From the cell containing the given text, extract its center point as (x, y) coordinate. 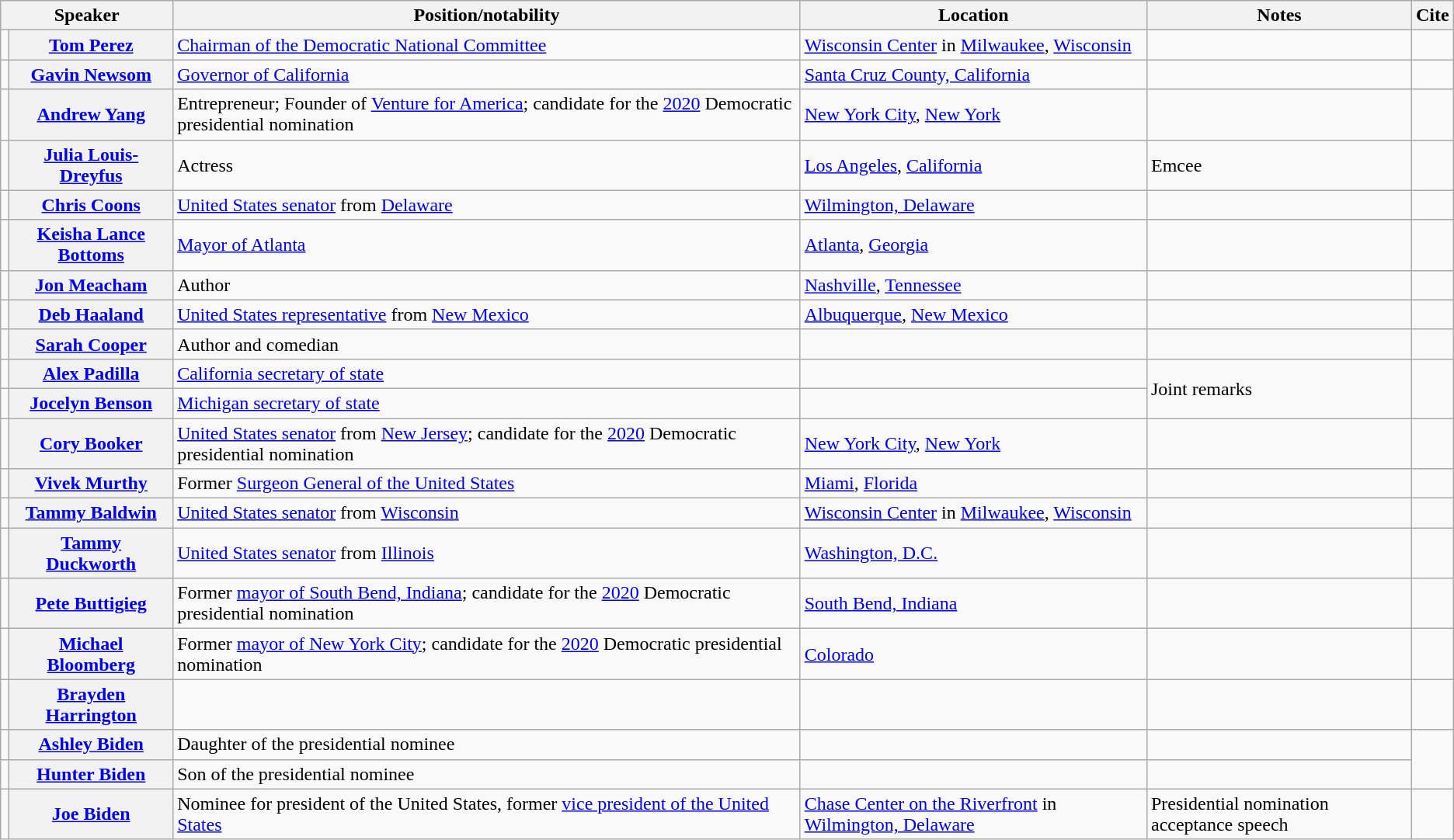
Cite (1432, 16)
Chase Center on the Riverfront in Wilmington, Delaware (973, 814)
United States senator from Delaware (487, 205)
Joe Biden (92, 814)
Andrew Yang (92, 115)
Location (973, 16)
Presidential nomination acceptance speech (1278, 814)
Atlanta, Georgia (973, 245)
Author and comedian (487, 344)
Nashville, Tennessee (973, 285)
Michael Bloomberg (92, 654)
United States representative from New Mexico (487, 314)
Ashley Biden (92, 745)
California secretary of state (487, 373)
Keisha Lance Bottoms (92, 245)
United States senator from Wisconsin (487, 513)
Hunter Biden (92, 774)
Tom Perez (92, 45)
Jocelyn Benson (92, 403)
Speaker (87, 16)
Actress (487, 165)
Brayden Harrington (92, 705)
Cory Booker (92, 443)
Chris Coons (92, 205)
Deb Haaland (92, 314)
South Bend, Indiana (973, 604)
Entrepreneur; Founder of Venture for America; candidate for the 2020 Democratic presidential nomination (487, 115)
Los Angeles, California (973, 165)
Governor of California (487, 75)
United States senator from New Jersey; candidate for the 2020 Democratic presidential nomination (487, 443)
Nominee for president of the United States, former vice president of the United States (487, 814)
Tammy Baldwin (92, 513)
Chairman of the Democratic National Committee (487, 45)
Former mayor of South Bend, Indiana; candidate for the 2020 Democratic presidential nomination (487, 604)
Daughter of the presidential nominee (487, 745)
Washington, D.C. (973, 553)
Alex Padilla (92, 373)
Gavin Newsom (92, 75)
United States senator from Illinois (487, 553)
Position/notability (487, 16)
Colorado (973, 654)
Son of the presidential nominee (487, 774)
Author (487, 285)
Sarah Cooper (92, 344)
Santa Cruz County, California (973, 75)
Vivek Murthy (92, 484)
Jon Meacham (92, 285)
Former Surgeon General of the United States (487, 484)
Emcee (1278, 165)
Former mayor of New York City; candidate for the 2020 Democratic presidential nomination (487, 654)
Tammy Duckworth (92, 553)
Notes (1278, 16)
Albuquerque, New Mexico (973, 314)
Michigan secretary of state (487, 403)
Wilmington, Delaware (973, 205)
Joint remarks (1278, 388)
Miami, Florida (973, 484)
Pete Buttigieg (92, 604)
Mayor of Atlanta (487, 245)
Julia Louis-Dreyfus (92, 165)
